Output the [X, Y] coordinate of the center of the cell containing the given text.  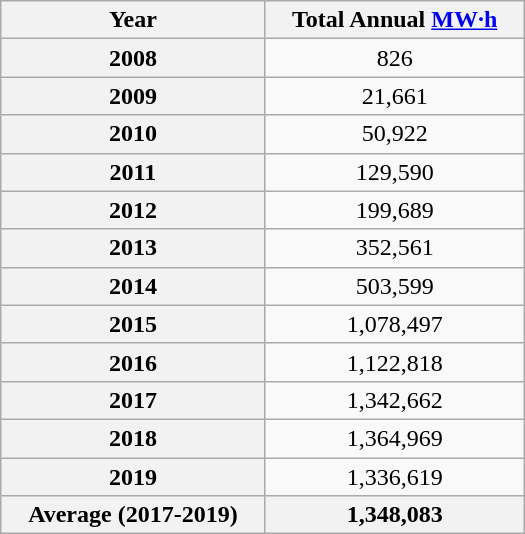
2018 [133, 438]
2008 [133, 58]
1,078,497 [394, 324]
1,336,619 [394, 477]
Year [133, 20]
2011 [133, 172]
2017 [133, 400]
2012 [133, 210]
129,590 [394, 172]
Total Annual MW·h [394, 20]
2009 [133, 96]
352,561 [394, 248]
826 [394, 58]
503,599 [394, 286]
2015 [133, 324]
21,661 [394, 96]
2014 [133, 286]
2019 [133, 477]
1,122,818 [394, 362]
1,342,662 [394, 400]
50,922 [394, 134]
2010 [133, 134]
2013 [133, 248]
199,689 [394, 210]
2016 [133, 362]
Average (2017-2019) [133, 515]
1,348,083 [394, 515]
1,364,969 [394, 438]
